Detect which cell encompasses the target text, then output its (x, y) center coordinate. 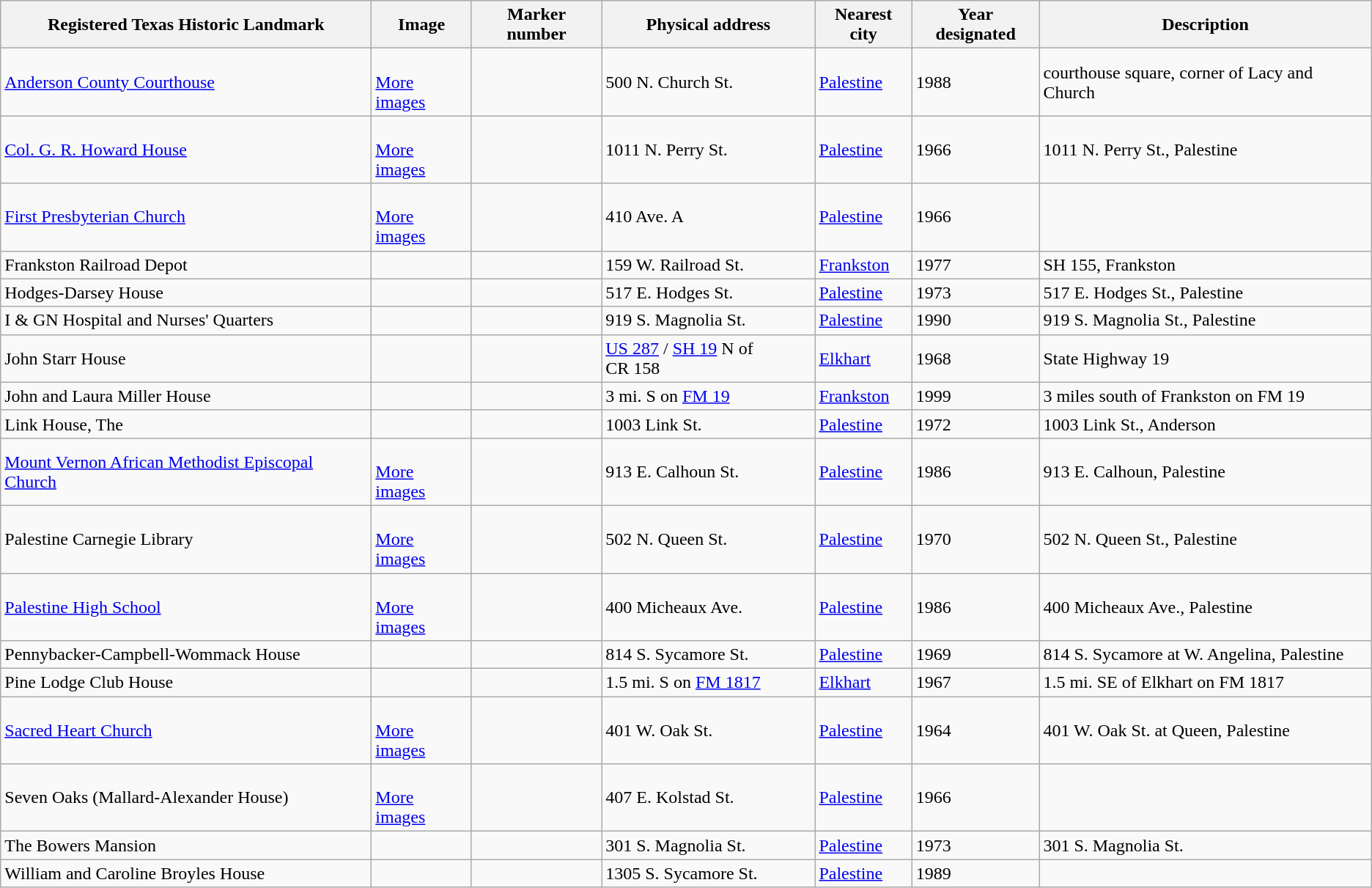
1003 Link St., Anderson (1205, 424)
919 S. Magnolia St., Palestine (1205, 320)
1305 S. Sycamore St. (708, 873)
1989 (975, 873)
400 Micheaux Ave., Palestine (1205, 607)
1977 (975, 265)
Pennybacker-Campbell-Wommack House (186, 655)
Link House, The (186, 424)
Nearest city (863, 25)
Physical address (708, 25)
Col. G. R. Howard House (186, 150)
Marker number (536, 25)
401 W. Oak St. at Queen, Palestine (1205, 730)
1970 (975, 539)
Description (1205, 25)
John Starr House (186, 358)
517 E. Hodges St., Palestine (1205, 293)
SH 155, Frankston (1205, 265)
410 Ave. A (708, 217)
913 E. Calhoun, Palestine (1205, 471)
Mount Vernon African Methodist Episcopal Church (186, 471)
Registered Texas Historic Landmark (186, 25)
William and Caroline Broyles House (186, 873)
814 S. Sycamore St. (708, 655)
407 E. Kolstad St. (708, 798)
1967 (975, 683)
Year designated (975, 25)
814 S. Sycamore at W. Angelina, Palestine (1205, 655)
1011 N. Perry St. (708, 150)
John and Laura Miller House (186, 396)
1988 (975, 82)
1.5 mi. SE of Elkhart on FM 1817 (1205, 683)
500 N. Church St. (708, 82)
919 S. Magnolia St. (708, 320)
I & GN Hospital and Nurses' Quarters (186, 320)
1964 (975, 730)
400 Micheaux Ave. (708, 607)
502 N. Queen St. (708, 539)
502 N. Queen St., Palestine (1205, 539)
913 E. Calhoun St. (708, 471)
1990 (975, 320)
1003 Link St. (708, 424)
3 miles south of Frankston on FM 19 (1205, 396)
401 W. Oak St. (708, 730)
3 mi. S on FM 19 (708, 396)
courthouse square, corner of Lacy and Church (1205, 82)
Palestine High School (186, 607)
1972 (975, 424)
159 W. Railroad St. (708, 265)
1968 (975, 358)
517 E. Hodges St. (708, 293)
1969 (975, 655)
Frankston Railroad Depot (186, 265)
Palestine Carnegie Library (186, 539)
The Bowers Mansion (186, 845)
Anderson County Courthouse (186, 82)
US 287 / SH 19 N of CR 158 (708, 358)
Seven Oaks (Mallard-Alexander House) (186, 798)
1.5 mi. S on FM 1817 (708, 683)
1011 N. Perry St., Palestine (1205, 150)
Sacred Heart Church (186, 730)
Hodges-Darsey House (186, 293)
First Presbyterian Church (186, 217)
State Highway 19 (1205, 358)
Pine Lodge Club House (186, 683)
Image (422, 25)
1999 (975, 396)
